Detect which cell encompasses the target text, then output its (x, y) center coordinate. 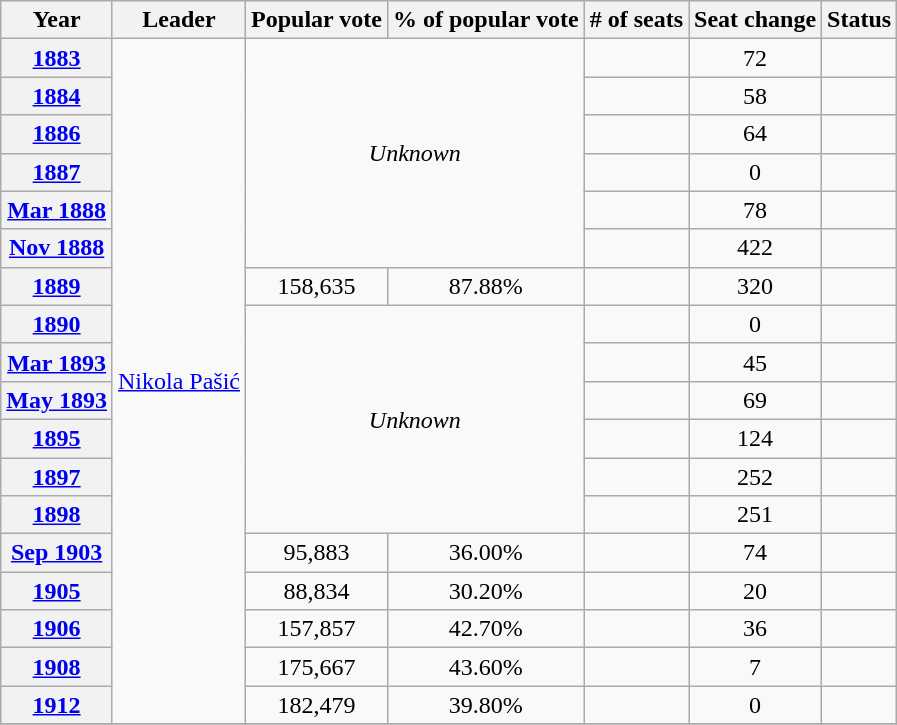
69 (756, 400)
1883 (57, 58)
157,857 (317, 629)
95,883 (317, 553)
1898 (57, 515)
158,635 (317, 286)
Seat change (756, 20)
36.00% (486, 553)
251 (756, 515)
320 (756, 286)
88,834 (317, 591)
1905 (57, 591)
7 (756, 667)
1886 (57, 134)
1906 (57, 629)
% of popular vote (486, 20)
252 (756, 477)
1897 (57, 477)
# of seats (636, 20)
1884 (57, 96)
36 (756, 629)
64 (756, 134)
30.20% (486, 591)
1890 (57, 324)
182,479 (317, 705)
175,667 (317, 667)
Mar 1893 (57, 362)
May 1893 (57, 400)
74 (756, 553)
87.88% (486, 286)
422 (756, 248)
Popular vote (317, 20)
Mar 1888 (57, 210)
Year (57, 20)
Nikola Pašić (178, 382)
1889 (57, 286)
Status (860, 20)
72 (756, 58)
45 (756, 362)
43.60% (486, 667)
39.80% (486, 705)
1908 (57, 667)
42.70% (486, 629)
78 (756, 210)
Leader (178, 20)
58 (756, 96)
1895 (57, 438)
1912 (57, 705)
Nov 1888 (57, 248)
20 (756, 591)
124 (756, 438)
Sep 1903 (57, 553)
1887 (57, 172)
